Scan for the cell matching the given text and deliver its [X, Y] coordinate at center. 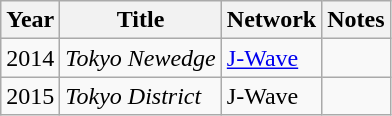
Notes [356, 20]
Title [140, 20]
Tokyo District [140, 96]
Tokyo Newedge [140, 58]
Year [30, 20]
2015 [30, 96]
Network [271, 20]
2014 [30, 58]
